Determine the (x, y) coordinate at the center of the cell enclosing the given text.  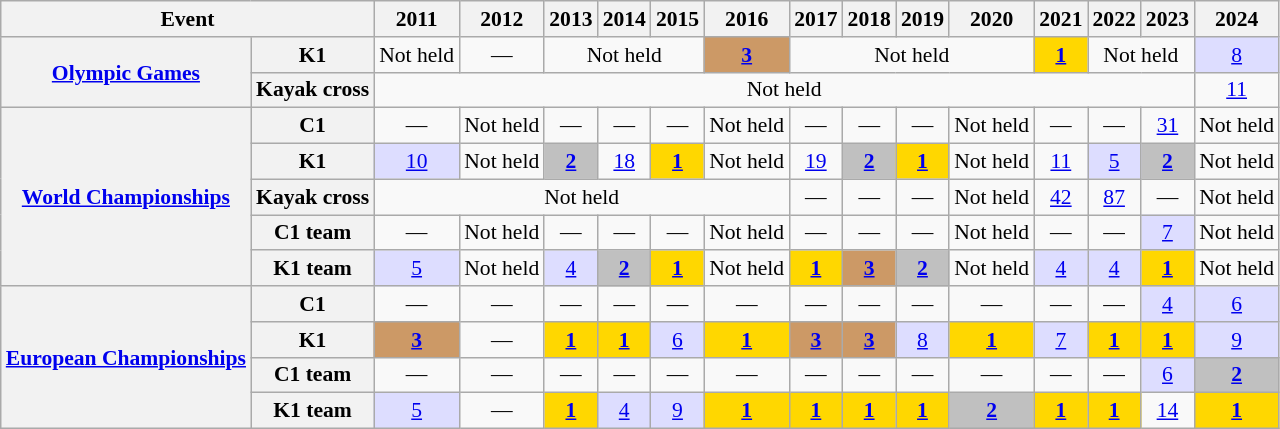
World Championships (126, 197)
2023 (1168, 19)
2018 (870, 19)
31 (1168, 126)
10 (416, 162)
2019 (922, 19)
19 (816, 162)
Olympic Games (126, 72)
2012 (502, 19)
2021 (1060, 19)
European Championships (126, 357)
18 (624, 162)
Event (188, 19)
87 (1114, 197)
2011 (416, 19)
14 (1168, 411)
2022 (1114, 19)
42 (1060, 197)
2024 (1236, 19)
2016 (746, 19)
2014 (624, 19)
2017 (816, 19)
2013 (570, 19)
2015 (678, 19)
2020 (992, 19)
